Extract the [X, Y] coordinate from the center of the cell holding the provided text.  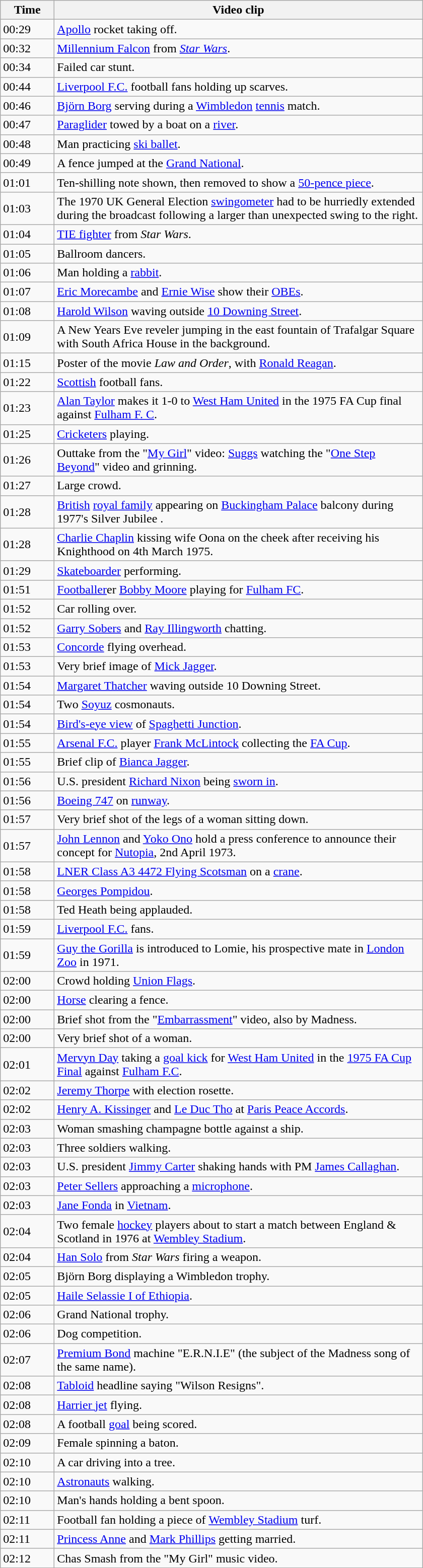
Liverpool F.C. fans. [239, 929]
01:27 [27, 486]
Björn Borg displaying a Wimbledon trophy. [239, 1276]
Concorde flying overhead. [239, 647]
Han Solo from Star Wars firing a weapon. [239, 1257]
Ballroom dancers. [239, 253]
00:32 [27, 48]
Dog competition. [239, 1334]
01:09 [27, 337]
00:29 [27, 29]
Brief clip of Bianca Jagger. [239, 762]
01:06 [27, 273]
Poster of the movie Law and Order, with Ronald Reagan. [239, 363]
British royal family appearing on Buckingham Palace balcony during 1977's Silver Jubilee . [239, 511]
Time [27, 10]
U.S. president Richard Nixon being sworn in. [239, 781]
01:01 [27, 182]
Man holding a rabbit. [239, 273]
Apollo rocket taking off. [239, 29]
LNER Class A3 4472 Flying Scotsman on a crane. [239, 871]
Failed car stunt. [239, 67]
Brief shot from the "Embarrassment" video, also by Madness. [239, 1019]
Football fan holding a piece of Wembley Stadium turf. [239, 1520]
02:12 [27, 1558]
Three soldiers walking. [239, 1148]
00:46 [27, 106]
Large crowd. [239, 486]
01:08 [27, 311]
Woman smashing champagne bottle against a ship. [239, 1129]
02:09 [27, 1443]
Tabloid headline saying "Wilson Resigns". [239, 1386]
Georges Pompidou. [239, 890]
Bird's-eye view of Spaghetti Junction. [239, 724]
01:07 [27, 292]
Man practicing ski ballet. [239, 144]
01:05 [27, 253]
Boeing 747 on runway. [239, 800]
A football goal being scored. [239, 1424]
TIE fighter from Star Wars. [239, 234]
Millennium Falcon from Star Wars. [239, 48]
Ted Heath being applauded. [239, 910]
Car rolling over. [239, 609]
Video clip [239, 10]
01:03 [27, 208]
Premium Bond machine "E.R.N.I.E" (the subject of the Madness song of the same name). [239, 1360]
Harrier jet flying. [239, 1405]
01:26 [27, 460]
Female spinning a baton. [239, 1443]
Jane Fonda in Vietnam. [239, 1205]
00:34 [27, 67]
02:07 [27, 1360]
Mervyn Day taking a goal kick for West Ham United in the 1975 FA Cup Final against Fulham F.C. [239, 1064]
Very brief image of Mick Jagger. [239, 666]
Peter Sellers approaching a microphone. [239, 1186]
Jeremy Thorpe with election rosette. [239, 1090]
02:01 [27, 1064]
Man's hands holding a bent spoon. [239, 1501]
Haile Selassie I of Ethiopia. [239, 1295]
Guy the Gorilla is introduced to Lomie, his prospective mate in London Zoo in 1971. [239, 954]
U.S. president Jimmy Carter shaking hands with PM James Callaghan. [239, 1167]
00:44 [27, 87]
01:04 [27, 234]
Princess Anne and Mark Phillips getting married. [239, 1539]
Eric Morecambe and Ernie Wise show their OBEs. [239, 292]
A car driving into a tree. [239, 1462]
Scottish football fans. [239, 382]
A fence jumped at the Grand National. [239, 163]
Henry A. Kissinger and Le Duc Tho at Paris Peace Accords. [239, 1109]
01:29 [27, 570]
Margaret Thatcher waving outside 10 Downing Street. [239, 686]
Charlie Chaplin kissing wife Oona on the cheek after receiving his Knighthood on 4th March 1975. [239, 545]
Garry Sobers and Ray Illingworth chatting. [239, 628]
Harold Wilson waving outside 10 Downing Street. [239, 311]
John Lennon and Yoko Ono hold a press conference to announce their concept for Nutopia, 2nd April 1973. [239, 846]
Horse clearing a fence. [239, 1000]
Björn Borg serving during a Wimbledon tennis match. [239, 106]
The 1970 UK General Election swingometer had to be hurriedly extended during the broadcast following a larger than unexpected swing to the right. [239, 208]
Cricketers playing. [239, 434]
01:22 [27, 382]
Ten-shilling note shown, then removed to show a 50-pence piece. [239, 182]
Paraglider towed by a boat on a river. [239, 125]
Grand National trophy. [239, 1315]
Outtake from the "My Girl" video: Suggs watching the "One Step Beyond" video and grinning. [239, 460]
A New Years Eve reveler jumping in the east fountain of Trafalgar Square with South Africa House in the background. [239, 337]
Chas Smash from the "My Girl" music video. [239, 1558]
00:48 [27, 144]
Very brief shot of the legs of a woman sitting down. [239, 819]
00:47 [27, 125]
Very brief shot of a woman. [239, 1038]
Footballerer Bobby Moore playing for Fulham FC. [239, 589]
Two Soyuz cosmonauts. [239, 705]
Alan Taylor makes it 1-0 to West Ham United in the 1975 FA Cup final against Fulham F. C. [239, 408]
01:25 [27, 434]
01:15 [27, 363]
Arsenal F.C. player Frank McLintock collecting the FA Cup. [239, 743]
00:49 [27, 163]
Two female hockey players about to start a match between England & Scotland in 1976 at Wembley Stadium. [239, 1231]
01:23 [27, 408]
Crowd holding Union Flags. [239, 981]
01:51 [27, 589]
Liverpool F.C. football fans holding up scarves. [239, 87]
Skateboarder performing. [239, 570]
Astronauts walking. [239, 1481]
